Provide the [X, Y] coordinate of the cell's center where the given text is located.  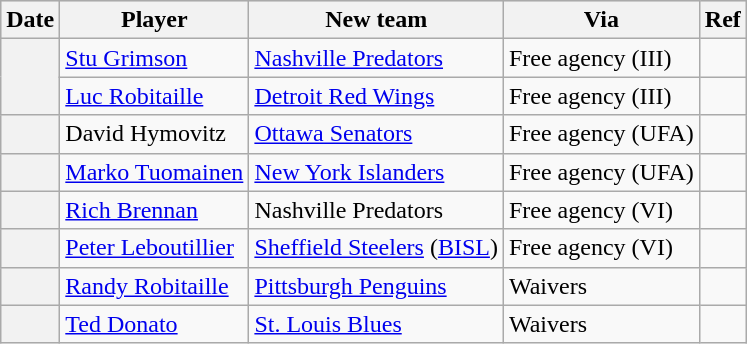
Sheffield Steelers (BISL) [376, 248]
St. Louis Blues [376, 324]
Via [601, 20]
Pittsburgh Penguins [376, 286]
Detroit Red Wings [376, 96]
Stu Grimson [154, 58]
Randy Robitaille [154, 286]
Date [30, 20]
Ref [722, 20]
Ted Donato [154, 324]
Luc Robitaille [154, 96]
David Hymovitz [154, 134]
Ottawa Senators [376, 134]
Peter Leboutillier [154, 248]
New York Islanders [376, 172]
Marko Tuomainen [154, 172]
Rich Brennan [154, 210]
New team [376, 20]
Player [154, 20]
